Detect which cell encompasses the target text, then output its (X, Y) center coordinate. 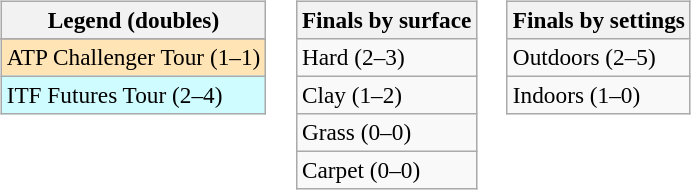
Indoors (1–0) (598, 95)
Clay (1–2) (387, 95)
Finals by surface (387, 20)
ITF Futures Tour (2–4) (133, 95)
Outdoors (2–5) (598, 57)
Grass (0–0) (387, 133)
ATP Challenger Tour (1–1) (133, 57)
Hard (2–3) (387, 57)
Carpet (0–0) (387, 171)
Legend (doubles) (133, 20)
Finals by settings (598, 20)
